Scan for the cell matching the given text and deliver its [X, Y] coordinate at center. 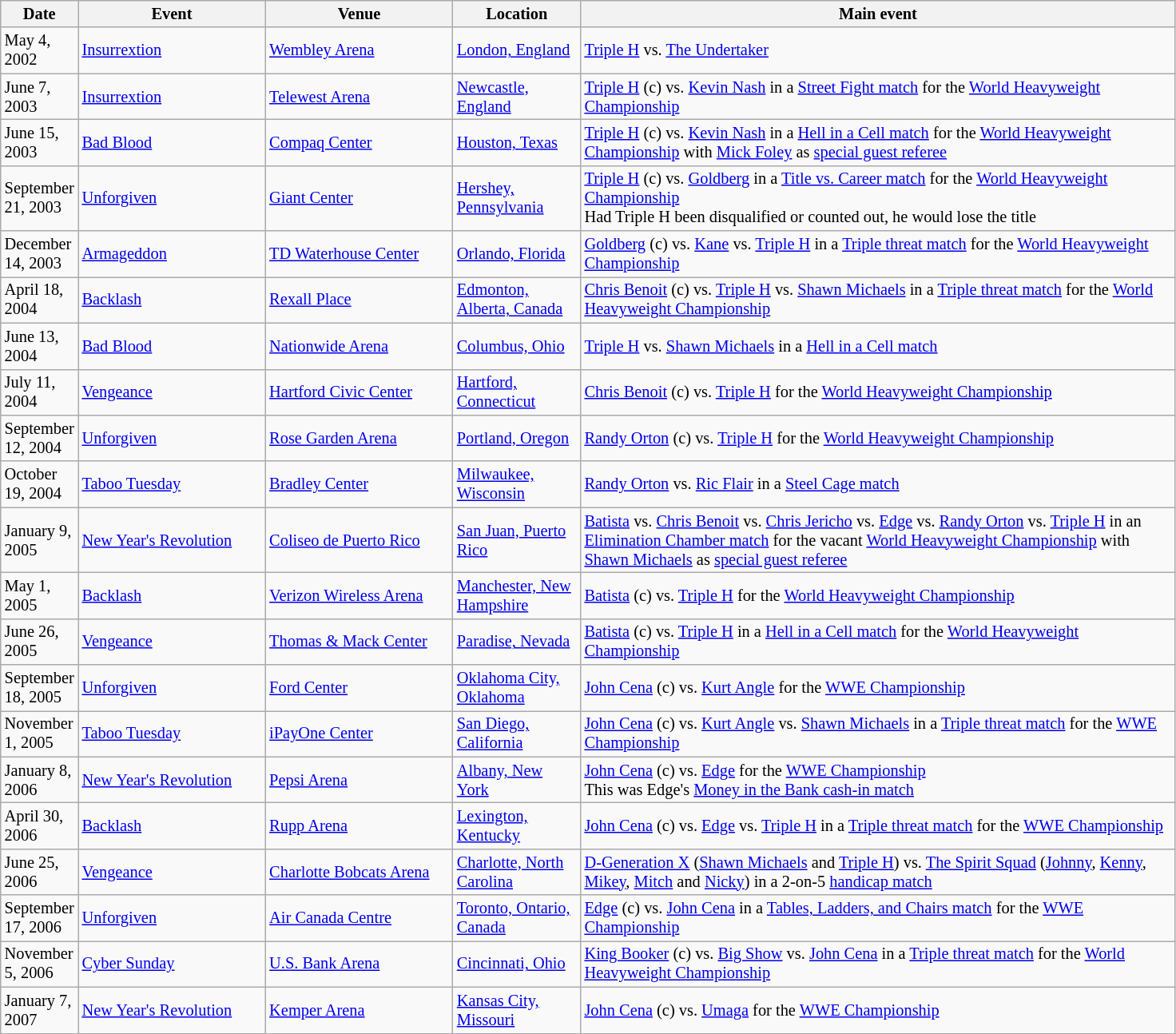
Albany, New York [517, 780]
Chris Benoit (c) vs. Triple H vs. Shawn Michaels in a Triple threat match for the World Heavyweight Championship [879, 300]
January 7, 2007 [40, 1010]
Milwaukee, Wisconsin [517, 484]
Main event [879, 14]
Rupp Arena [360, 825]
September 18, 2005 [40, 688]
Edmonton, Alberta, Canada [517, 300]
Lexington, Kentucky [517, 825]
Cincinnati, Ohio [517, 964]
May 1, 2005 [40, 595]
Event [173, 14]
London, England [517, 50]
July 11, 2004 [40, 392]
Toronto, Ontario, Canada [517, 918]
September 21, 2003 [40, 198]
Rose Garden Arena [360, 438]
San Diego, California [517, 734]
John Cena (c) vs. Edge vs. Triple H in a Triple threat match for the WWE Championship [879, 825]
Pepsi Arena [360, 780]
June 15, 2003 [40, 142]
May 4, 2002 [40, 50]
January 8, 2006 [40, 780]
Houston, Texas [517, 142]
September 12, 2004 [40, 438]
November 5, 2006 [40, 964]
John Cena (c) vs. Kurt Angle vs. Shawn Michaels in a Triple threat match for the WWE Championship [879, 734]
Chris Benoit (c) vs. Triple H for the World Heavyweight Championship [879, 392]
Hartford Civic Center [360, 392]
Verizon Wireless Arena [360, 595]
John Cena (c) vs. Edge for the WWE ChampionshipThis was Edge's Money in the Bank cash-in match [879, 780]
San Juan, Puerto Rico [517, 540]
November 1, 2005 [40, 734]
Orlando, Florida [517, 254]
June 26, 2005 [40, 642]
King Booker (c) vs. Big Show vs. John Cena in a Triple threat match for the World Heavyweight Championship [879, 964]
Triple H vs. Shawn Michaels in a Hell in a Cell match [879, 346]
iPayOne Center [360, 734]
Columbus, Ohio [517, 346]
Paradise, Nevada [517, 642]
Randy Orton (c) vs. Triple H for the World Heavyweight Championship [879, 438]
Bradley Center [360, 484]
Charlotte, North Carolina [517, 872]
Air Canada Centre [360, 918]
Triple H (c) vs. Kevin Nash in a Hell in a Cell match for the World Heavyweight Championship with Mick Foley as special guest referee [879, 142]
Wembley Arena [360, 50]
Armageddon [173, 254]
Batista (c) vs. Triple H in a Hell in a Cell match for the World Heavyweight Championship [879, 642]
June 25, 2006 [40, 872]
Compaq Center [360, 142]
U.S. Bank Arena [360, 964]
June 13, 2004 [40, 346]
September 17, 2006 [40, 918]
Telewest Arena [360, 97]
Date [40, 14]
April 18, 2004 [40, 300]
Nationwide Arena [360, 346]
Location [517, 14]
John Cena (c) vs. Kurt Angle for the WWE Championship [879, 688]
Hershey, Pennsylvania [517, 198]
Goldberg (c) vs. Kane vs. Triple H in a Triple threat match for the World Heavyweight Championship [879, 254]
Newcastle, England [517, 97]
John Cena (c) vs. Umaga for the WWE Championship [879, 1010]
D-Generation X (Shawn Michaels and Triple H) vs. The Spirit Squad (Johnny, Kenny, Mikey, Mitch and Nicky) in a 2-on-5 handicap match [879, 872]
Batista (c) vs. Triple H for the World Heavyweight Championship [879, 595]
October 19, 2004 [40, 484]
Ford Center [360, 688]
Triple H vs. The Undertaker [879, 50]
Giant Center [360, 198]
Charlotte Bobcats Arena [360, 872]
Portland, Oregon [517, 438]
Kemper Arena [360, 1010]
Venue [360, 14]
Rexall Place [360, 300]
Oklahoma City, Oklahoma [517, 688]
Randy Orton vs. Ric Flair in a Steel Cage match [879, 484]
December 14, 2003 [40, 254]
Manchester, New Hampshire [517, 595]
TD Waterhouse Center [360, 254]
Coliseo de Puerto Rico [360, 540]
Cyber Sunday [173, 964]
April 30, 2006 [40, 825]
Thomas & Mack Center [360, 642]
Triple H (c) vs. Kevin Nash in a Street Fight match for the World Heavyweight Championship [879, 97]
June 7, 2003 [40, 97]
January 9, 2005 [40, 540]
Hartford, Connecticut [517, 392]
Kansas City, Missouri [517, 1010]
Edge (c) vs. John Cena in a Tables, Ladders, and Chairs match for the WWE Championship [879, 918]
